Return (X, Y) of the center of cell containing provided text 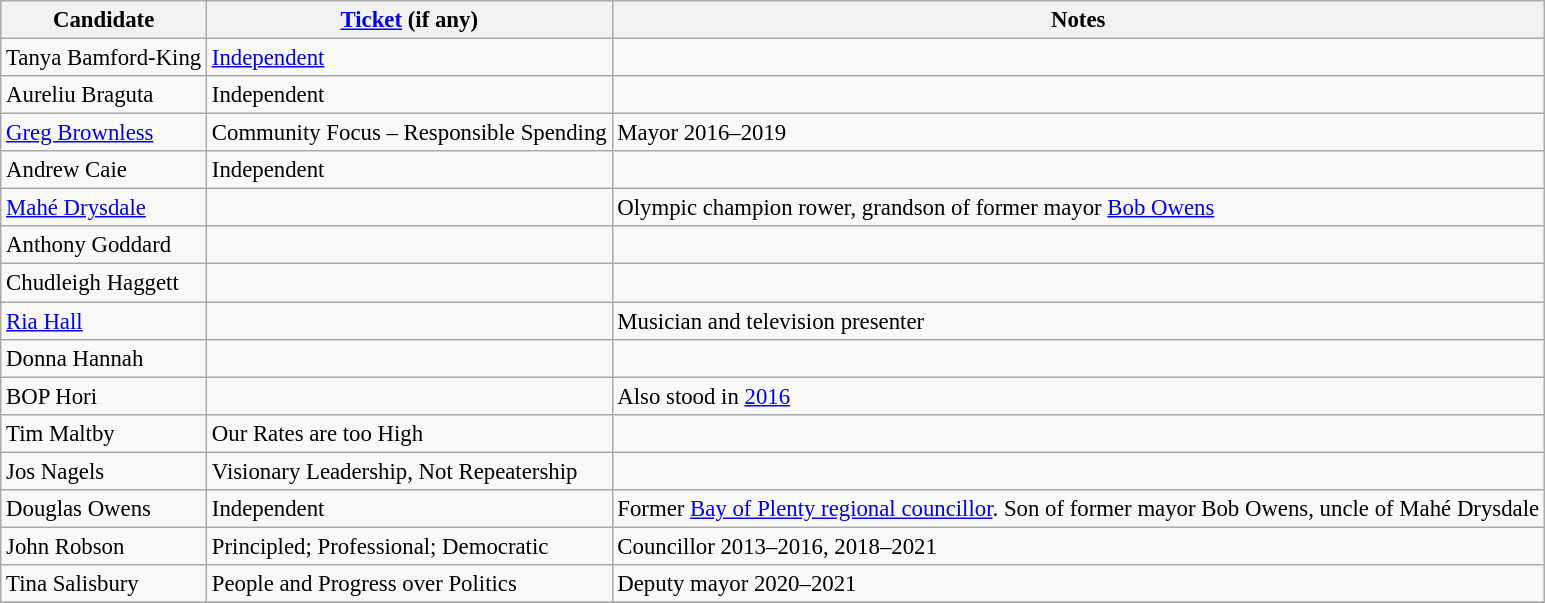
Greg Brownless (104, 133)
Aureliu Braguta (104, 95)
Former Bay of Plenty regional councillor. Son of former mayor Bob Owens, uncle of Mahé Drysdale (1078, 509)
Notes (1078, 20)
Chudleigh Haggett (104, 283)
Mahé Drysdale (104, 208)
Also stood in 2016 (1078, 396)
Tanya Bamford-King (104, 58)
John Robson (104, 546)
People and Progress over Politics (410, 584)
Andrew Caie (104, 170)
Tina Salisbury (104, 584)
Community Focus – Responsible Spending (410, 133)
Tim Maltby (104, 433)
Councillor 2013–2016, 2018–2021 (1078, 546)
Ria Hall (104, 321)
Douglas Owens (104, 509)
Principled; Professional; Democratic (410, 546)
Our Rates are too High (410, 433)
Jos Nagels (104, 471)
Donna Hannah (104, 358)
Visionary Leadership, Not Repeatership (410, 471)
Olympic champion rower, grandson of former mayor Bob Owens (1078, 208)
Ticket (if any) (410, 20)
Mayor 2016–2019 (1078, 133)
Candidate (104, 20)
Anthony Goddard (104, 245)
BOP Hori (104, 396)
Musician and television presenter (1078, 321)
Deputy mayor 2020–2021 (1078, 584)
